Pinpoint the cell where the given text exists, returning its (x, y) midpoint coordinate. 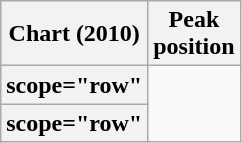
Peakposition (194, 34)
Chart (2010) (74, 34)
